Extract the [x, y] coordinate from the center of the cell holding the provided text.  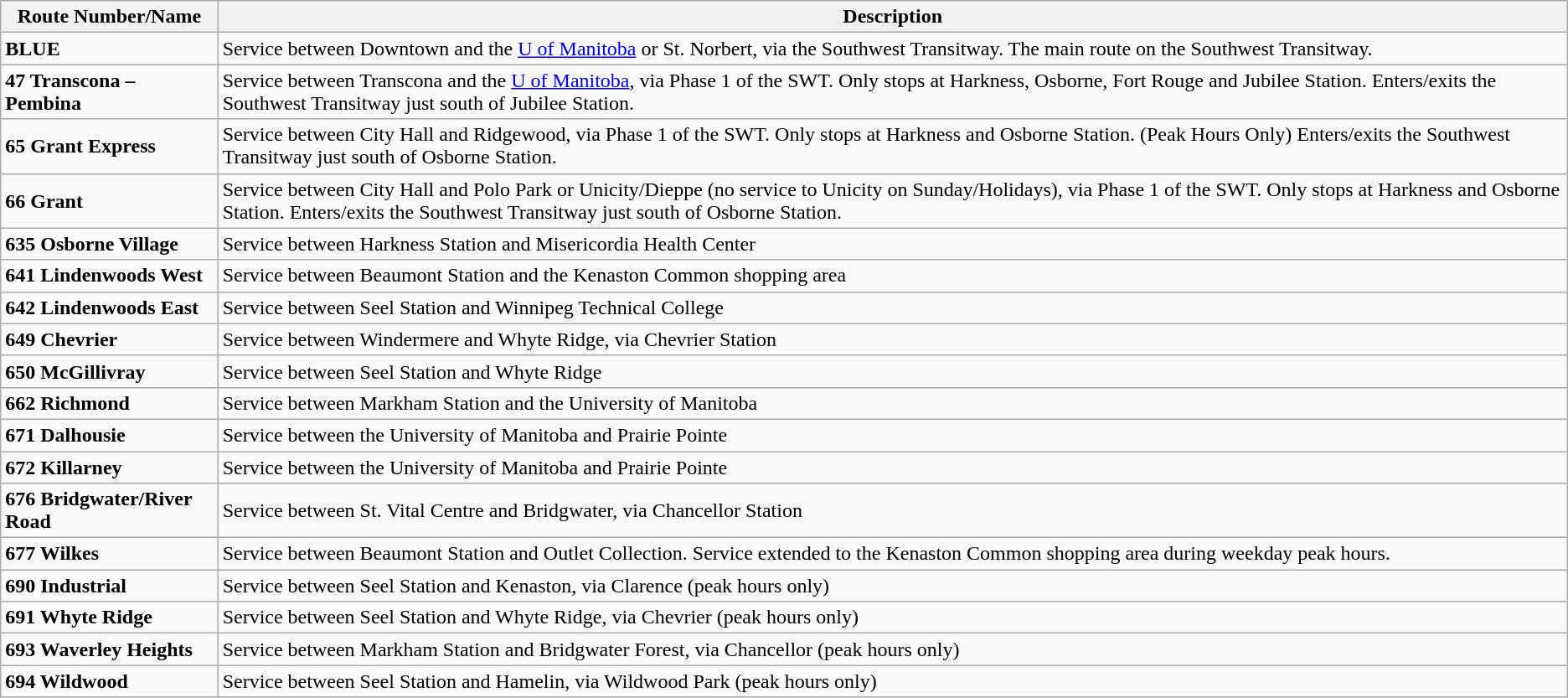
Service between Markham Station and Bridgwater Forest, via Chancellor (peak hours only) [893, 649]
650 McGillivray [109, 371]
Description [893, 17]
694 Wildwood [109, 681]
671 Dalhousie [109, 435]
676 Bridgwater/River Road [109, 511]
Route Number/Name [109, 17]
Service between St. Vital Centre and Bridgwater, via Chancellor Station [893, 511]
662 Richmond [109, 403]
Service between Beaumont Station and the Kenaston Common shopping area [893, 276]
635 Osborne Village [109, 244]
BLUE [109, 49]
Service between Seel Station and Whyte Ridge, via Chevrier (peak hours only) [893, 618]
691 Whyte Ridge [109, 618]
Service between Seel Station and Whyte Ridge [893, 371]
Service between Harkness Station and Misericordia Health Center [893, 244]
649 Chevrier [109, 339]
677 Wilkes [109, 554]
66 Grant [109, 201]
693 Waverley Heights [109, 649]
Service between Seel Station and Hamelin, via Wildwood Park (peak hours only) [893, 681]
642 Lindenwoods East [109, 308]
Service between Seel Station and Winnipeg Technical College [893, 308]
690 Industrial [109, 586]
Service between Markham Station and the University of Manitoba [893, 403]
Service between Seel Station and Kenaston, via Clarence (peak hours only) [893, 586]
672 Killarney [109, 467]
47 Transcona – Pembina [109, 92]
Service between Downtown and the U of Manitoba or St. Norbert, via the Southwest Transitway. The main route on the Southwest Transitway. [893, 49]
Service between Beaumont Station and Outlet Collection. Service extended to the Kenaston Common shopping area during weekday peak hours. [893, 554]
641 Lindenwoods West [109, 276]
65 Grant Express [109, 146]
Service between Windermere and Whyte Ridge, via Chevrier Station [893, 339]
